Capture the cell that displays the provided text and extract its [X, Y] central coordinate. 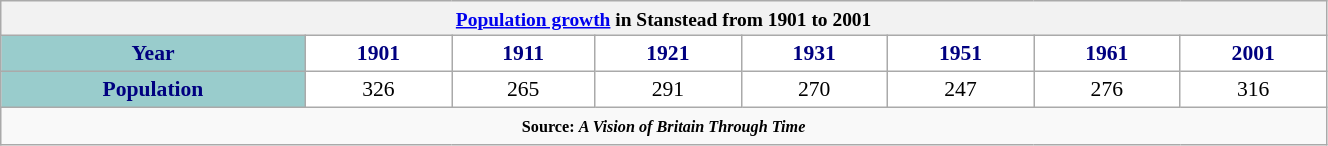
1901 [378, 54]
265 [524, 90]
1931 [814, 54]
Population [154, 90]
316 [1253, 90]
Source: A Vision of Britain Through Time [664, 126]
326 [378, 90]
Year [154, 54]
1961 [1107, 54]
Population growth in Stanstead from 1901 to 2001 [664, 18]
276 [1107, 90]
2001 [1253, 54]
247 [960, 90]
270 [814, 90]
1911 [524, 54]
291 [668, 90]
1921 [668, 54]
1951 [960, 54]
